Scan for the cell matching the given text and deliver its [x, y] coordinate at center. 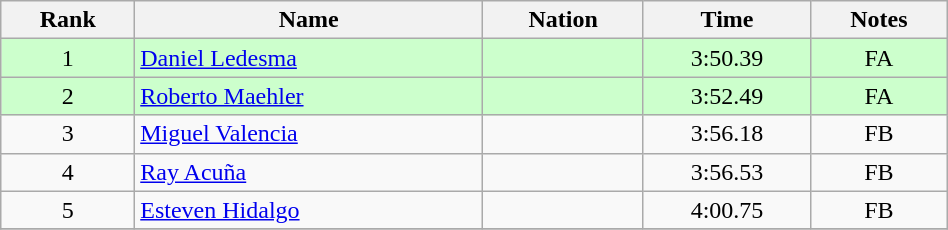
Name [309, 20]
3:52.49 [726, 96]
Esteven Hidalgo [309, 210]
1 [68, 58]
Roberto Maehler [309, 96]
3:56.53 [726, 172]
4:00.75 [726, 210]
3:50.39 [726, 58]
2 [68, 96]
Miguel Valencia [309, 134]
5 [68, 210]
3:56.18 [726, 134]
Rank [68, 20]
3 [68, 134]
Time [726, 20]
Daniel Ledesma [309, 58]
4 [68, 172]
Ray Acuña [309, 172]
Nation [564, 20]
Notes [880, 20]
